Scan for the cell matching the given text and deliver its (X, Y) coordinate at center. 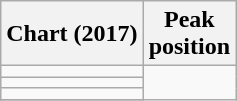
Peakposition (189, 34)
Chart (2017) (72, 34)
